For the text-containing cell, return its midpoint in [x, y] coordinate format. 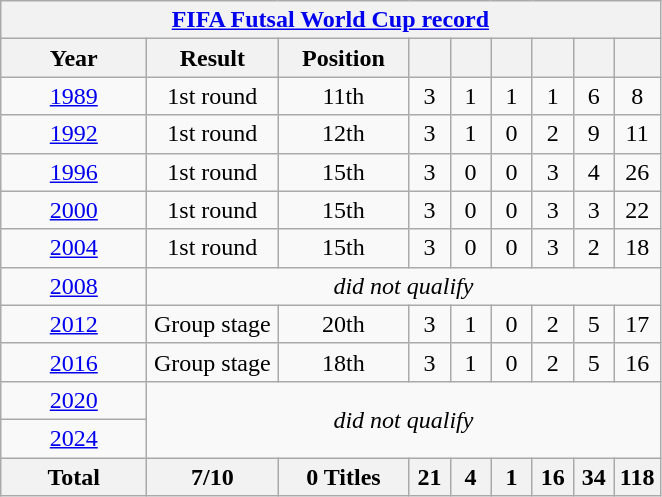
12th [344, 134]
18 [637, 248]
1996 [74, 172]
20th [344, 324]
17 [637, 324]
Result [212, 58]
1989 [74, 96]
22 [637, 210]
Total [74, 477]
Year [74, 58]
118 [637, 477]
2000 [74, 210]
11 [637, 134]
7/10 [212, 477]
6 [594, 96]
18th [344, 362]
Position [344, 58]
FIFA Futsal World Cup record [330, 20]
2016 [74, 362]
8 [637, 96]
1992 [74, 134]
2024 [74, 438]
2020 [74, 400]
2008 [74, 286]
26 [637, 172]
2004 [74, 248]
2012 [74, 324]
34 [594, 477]
11th [344, 96]
21 [430, 477]
9 [594, 134]
0 Titles [344, 477]
